Find where the given text appears and provide that cell's center as (x, y) coordinate. 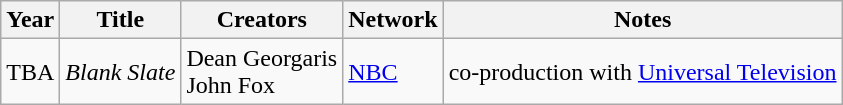
Title (120, 20)
co-production with Universal Television (642, 72)
TBA (30, 72)
NBC (393, 72)
Network (393, 20)
Blank Slate (120, 72)
Dean GeorgarisJohn Fox (262, 72)
Year (30, 20)
Creators (262, 20)
Notes (642, 20)
